Output the [x, y] coordinate of the center of the cell containing the given text.  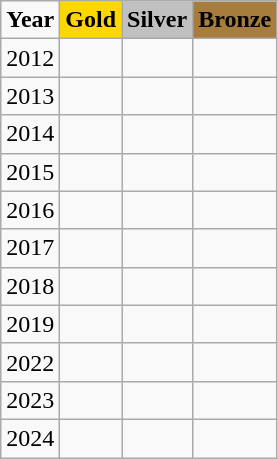
Silver [158, 20]
Gold [91, 20]
Bronze [235, 20]
2015 [30, 172]
2014 [30, 134]
2024 [30, 438]
2013 [30, 96]
2022 [30, 362]
2017 [30, 248]
2019 [30, 324]
Year [30, 20]
2023 [30, 400]
2016 [30, 210]
2012 [30, 58]
2018 [30, 286]
